Identify which cell holds the provided text, then report its [x, y] central coordinate. 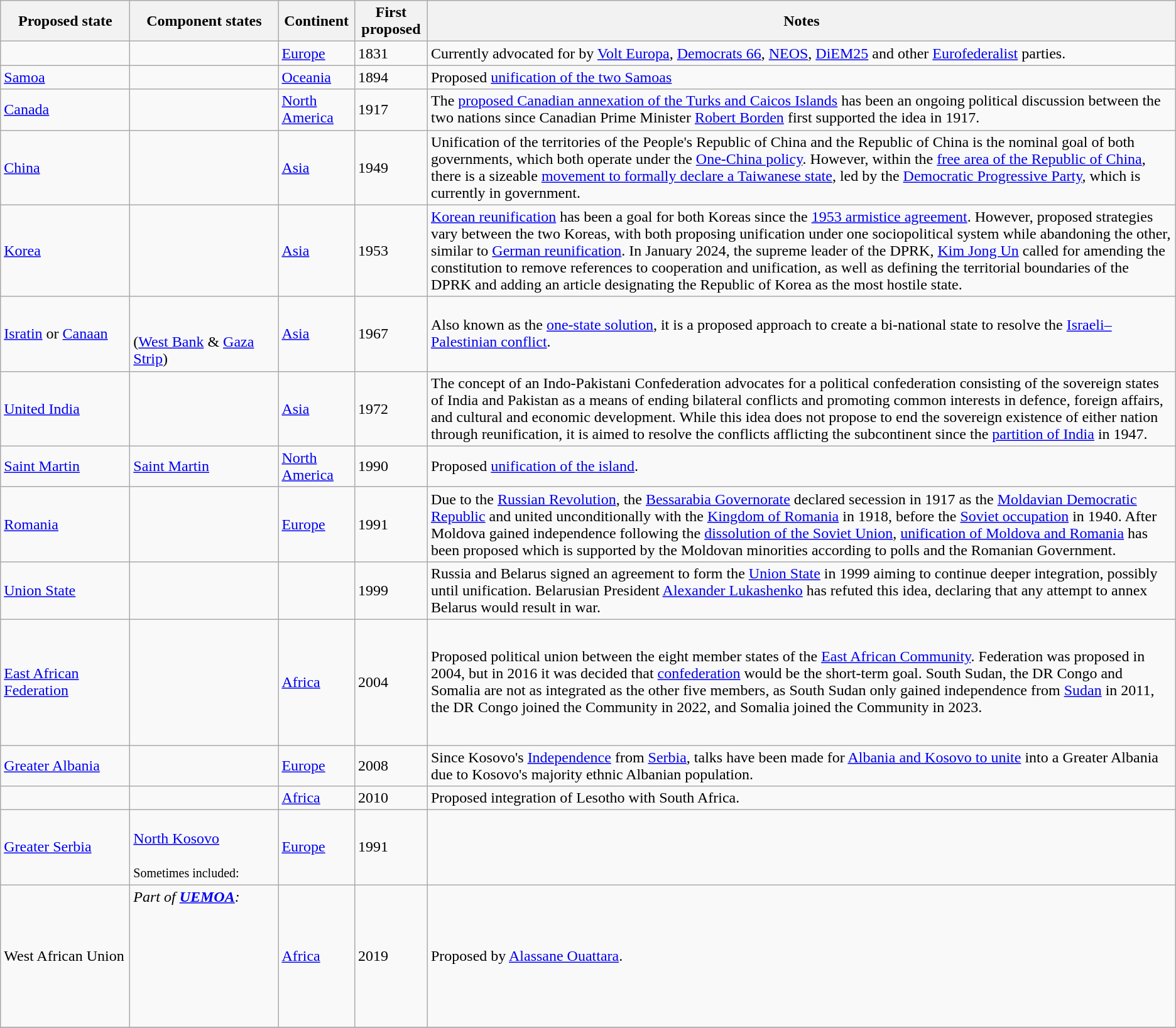
1972 [391, 408]
China [65, 167]
First proposed [391, 21]
West African Union [65, 956]
East African Federation [65, 682]
Greater Albania [65, 765]
Oceania [317, 77]
2019 [391, 956]
Proposed integration of Lesotho with South Africa. [802, 798]
Proposed state [65, 21]
Continent [317, 21]
Samoa [65, 77]
1990 [391, 466]
Union State [65, 590]
Proposed unification of the island. [802, 466]
2008 [391, 765]
Isratin or Canaan [65, 334]
Korea [65, 251]
1999 [391, 590]
United India [65, 408]
Greater Serbia [65, 848]
Proposed unification of the two Samoas [802, 77]
Also known as the one-state solution, it is a proposed approach to create a bi-national state to resolve the Israeli–Palestinian conflict. [802, 334]
1894 [391, 77]
Canada [65, 109]
2010 [391, 798]
1949 [391, 167]
1967 [391, 334]
Notes [802, 21]
2004 [391, 682]
1953 [391, 251]
Proposed by Alassane Ouattara. [802, 956]
Part of UEMOA: [204, 956]
(West Bank & Gaza Strip) [204, 334]
1917 [391, 109]
Romania [65, 524]
Component states [204, 21]
North KosovoSometimes included: [204, 848]
Currently advocated for by Volt Europa, Democrats 66, NEOS, DiEM25 and other Eurofederalist parties. [802, 53]
1831 [391, 53]
